Output the (X, Y) coordinate of the center of the cell containing the given text.  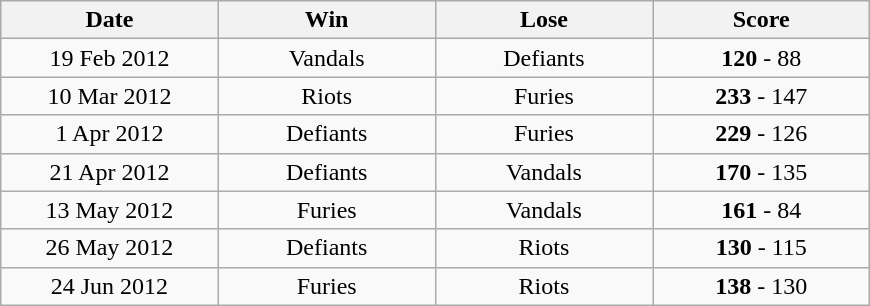
1 Apr 2012 (110, 134)
26 May 2012 (110, 248)
Win (326, 20)
19 Feb 2012 (110, 58)
233 - 147 (762, 96)
120 - 88 (762, 58)
Lose (544, 20)
24 Jun 2012 (110, 286)
13 May 2012 (110, 210)
138 - 130 (762, 286)
229 - 126 (762, 134)
Score (762, 20)
10 Mar 2012 (110, 96)
170 - 135 (762, 172)
130 - 115 (762, 248)
161 - 84 (762, 210)
21 Apr 2012 (110, 172)
Date (110, 20)
